Return the (x, y) coordinate for the center point of the cell that contains the specified text.  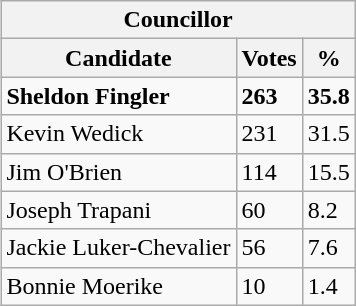
8.2 (328, 210)
% (328, 58)
10 (269, 286)
Votes (269, 58)
1.4 (328, 286)
Joseph Trapani (118, 210)
56 (269, 248)
263 (269, 96)
7.6 (328, 248)
Jim O'Brien (118, 172)
Kevin Wedick (118, 134)
31.5 (328, 134)
231 (269, 134)
15.5 (328, 172)
Jackie Luker-Chevalier (118, 248)
60 (269, 210)
Sheldon Fingler (118, 96)
35.8 (328, 96)
114 (269, 172)
Councillor (178, 20)
Bonnie Moerike (118, 286)
Candidate (118, 58)
